Determine the (X, Y) coordinate at the center of the cell enclosing the given text.  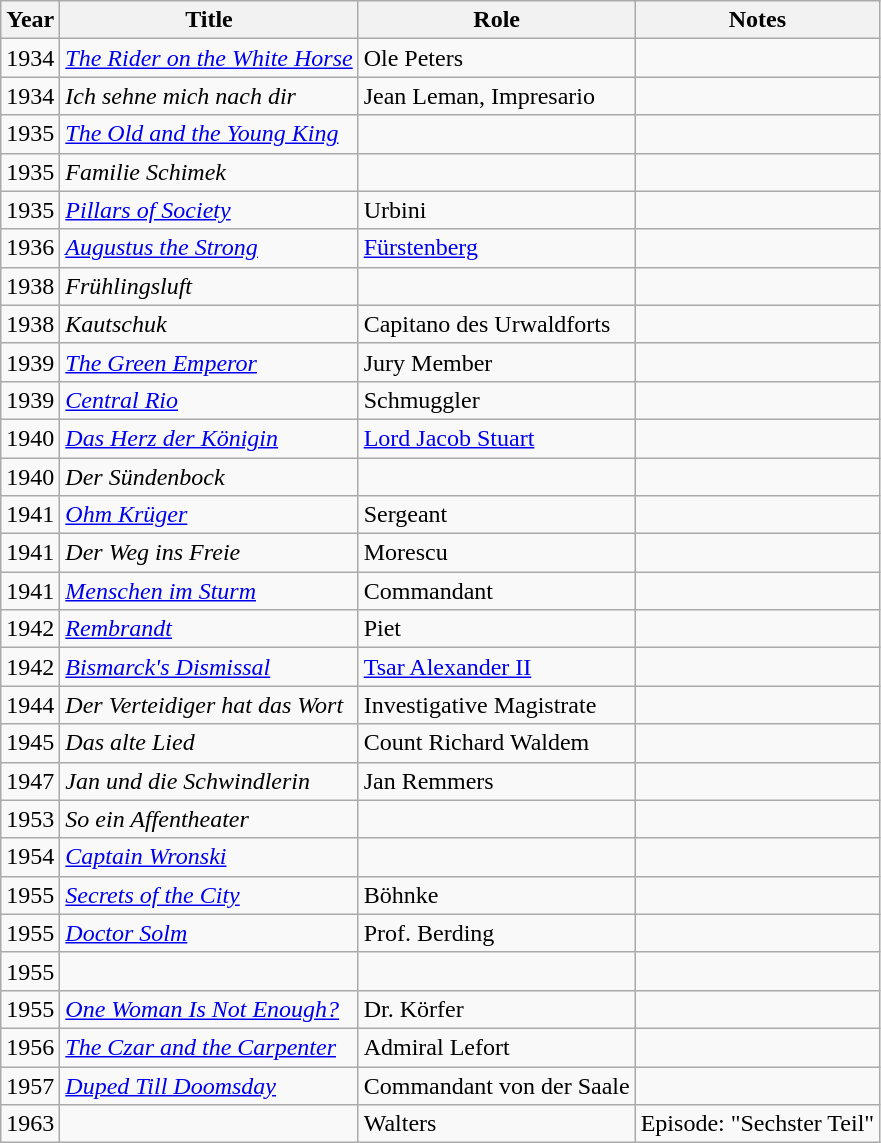
The Rider on the White Horse (209, 58)
Menschen im Sturm (209, 591)
Admiral Lefort (496, 1047)
Kautschuk (209, 324)
The Old and the Young King (209, 134)
Count Richard Waldem (496, 743)
Der Weg ins Freie (209, 553)
Doctor Solm (209, 933)
One Woman Is Not Enough? (209, 1009)
Secrets of the City (209, 895)
So ein Affentheater (209, 819)
Lord Jacob Stuart (496, 438)
Urbini (496, 210)
1953 (30, 819)
Ich sehne mich nach dir (209, 96)
1944 (30, 705)
Year (30, 20)
Schmuggler (496, 400)
The Green Emperor (209, 362)
Jan und die Schwindlerin (209, 781)
1956 (30, 1047)
Title (209, 20)
Jury Member (496, 362)
Episode: "Sechster Teil" (757, 1124)
1963 (30, 1124)
Jean Leman, Impresario (496, 96)
Rembrandt (209, 629)
Sergeant (496, 515)
1945 (30, 743)
Walters (496, 1124)
Capitano des Urwaldforts (496, 324)
Augustus the Strong (209, 248)
Duped Till Doomsday (209, 1085)
Notes (757, 20)
Der Verteidiger hat das Wort (209, 705)
Captain Wronski (209, 857)
1947 (30, 781)
Ole Peters (496, 58)
Prof. Berding (496, 933)
Das alte Lied (209, 743)
Pillars of Society (209, 210)
Bismarck's Dismissal (209, 667)
Investigative Magistrate (496, 705)
Dr. Körfer (496, 1009)
Jan Remmers (496, 781)
Central Rio (209, 400)
1957 (30, 1085)
Das Herz der Königin (209, 438)
Piet (496, 629)
Tsar Alexander II (496, 667)
Frühlingsluft (209, 286)
Morescu (496, 553)
The Czar and the Carpenter (209, 1047)
Fürstenberg (496, 248)
Familie Schimek (209, 172)
Commandant von der Saale (496, 1085)
Ohm Krüger (209, 515)
Der Sündenbock (209, 477)
Böhnke (496, 895)
1936 (30, 248)
1954 (30, 857)
Commandant (496, 591)
Role (496, 20)
